Extract the (x, y) coordinate from the center of the cell holding the provided text.  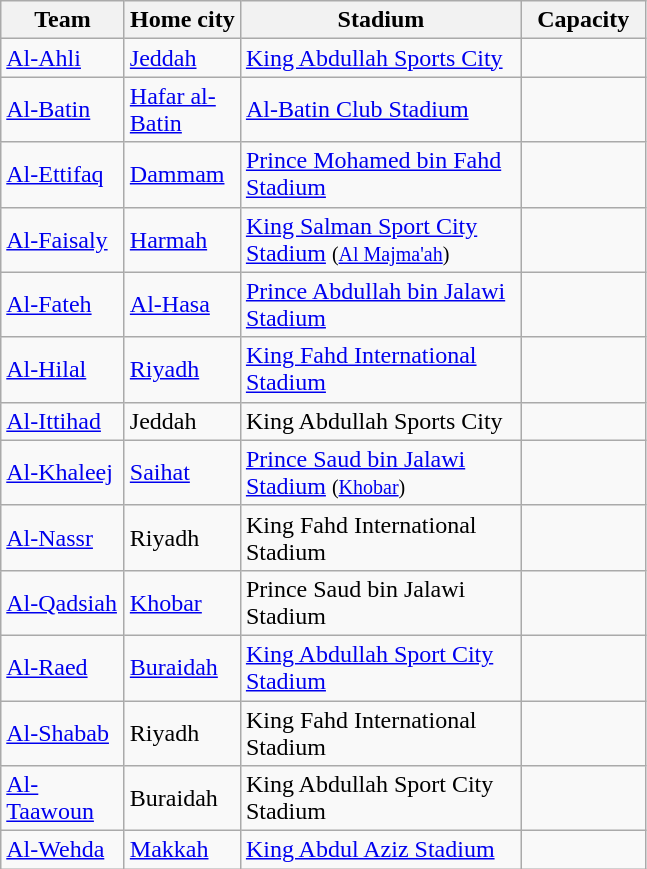
Al-Hilal (63, 370)
Harmah (182, 240)
Khobar (182, 602)
Home city (182, 20)
Al-Wehda (63, 850)
Saihat (182, 472)
Al-Batin Club Stadium (380, 110)
Al-Khaleej (63, 472)
Team (63, 20)
Al-Raed (63, 668)
Hafar al-Batin (182, 110)
Al-Nassr (63, 538)
Dammam (182, 174)
Al-Ahli (63, 58)
Prince Mohamed bin Fahd Stadium (380, 174)
Prince Saud bin Jalawi Stadium (Khobar) (380, 472)
Al-Shabab (63, 732)
Al-Batin (63, 110)
Al-Fateh (63, 304)
Stadium (380, 20)
Al-Ettifaq (63, 174)
Capacity (583, 20)
Al-Taawoun (63, 798)
Al-Hasa (182, 304)
Al-Ittihad (63, 421)
Al-Qadsiah (63, 602)
Al-Faisaly (63, 240)
Prince Abdullah bin Jalawi Stadium (380, 304)
Makkah (182, 850)
King Salman Sport City Stadium (Al Majma'ah) (380, 240)
King Abdul Aziz Stadium (380, 850)
Prince Saud bin Jalawi Stadium (380, 602)
